Extract the [X, Y] coordinate from the center of the cell holding the provided text.  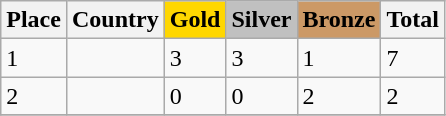
Gold [195, 20]
Total [413, 20]
7 [413, 58]
Place [34, 20]
Country [115, 20]
Silver [262, 20]
Bronze [339, 20]
